Output the [x, y] coordinate of the center of the cell containing the given text.  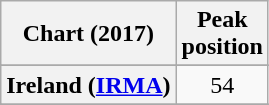
54 [222, 85]
Chart (2017) [88, 34]
Ireland (IRMA) [88, 85]
Peak position [222, 34]
